Return (X, Y) of the center of cell containing provided text 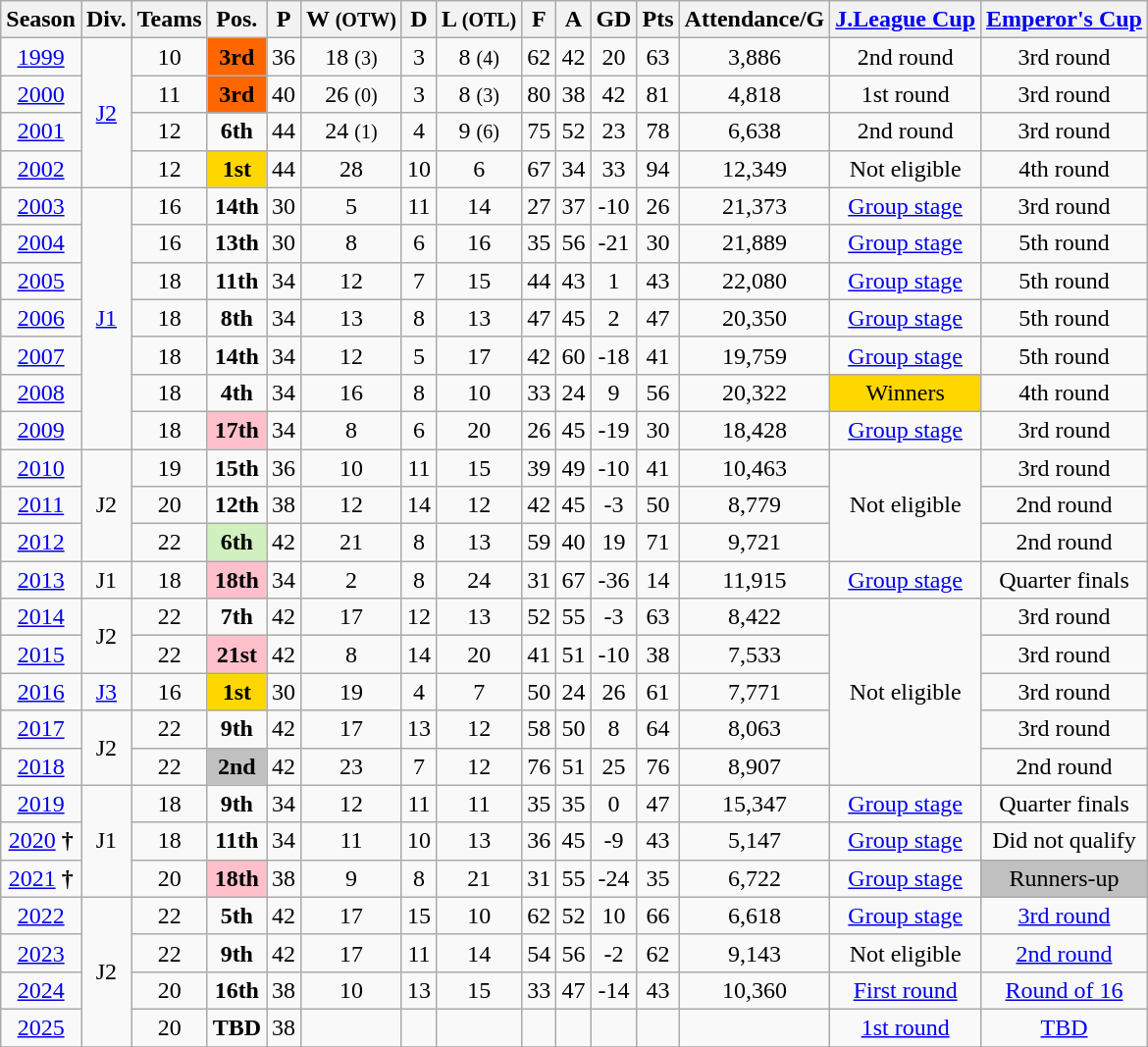
20,350 (755, 318)
2015 (41, 654)
Pts (657, 20)
2022 (41, 916)
2003 (41, 206)
8 (4) (479, 57)
8,422 (755, 617)
Winners (906, 393)
2023 (41, 953)
12,349 (755, 169)
2011 (41, 505)
26 (0) (351, 94)
2020 † (41, 841)
L (OTL) (479, 20)
D (418, 20)
2004 (41, 243)
6,722 (755, 878)
2017 (41, 729)
20,322 (755, 393)
2008 (41, 393)
13th (236, 243)
15th (236, 468)
-9 (614, 841)
59 (540, 543)
4,818 (755, 94)
2002 (41, 169)
37 (573, 206)
0 (614, 804)
5th (236, 916)
Did not qualify (1065, 841)
10,360 (755, 990)
11,915 (755, 580)
9 (6) (479, 131)
28 (351, 169)
21st (236, 654)
80 (540, 94)
2006 (41, 318)
1 (614, 281)
22,080 (755, 281)
-21 (614, 243)
A (573, 20)
-19 (614, 430)
J3 (106, 692)
7,771 (755, 692)
24 (1) (351, 131)
8,063 (755, 729)
27 (540, 206)
Season (41, 20)
8,907 (755, 766)
21,373 (755, 206)
8,779 (755, 505)
2012 (41, 543)
75 (540, 131)
GD (614, 20)
25 (614, 766)
W (OTW) (351, 20)
6,638 (755, 131)
2013 (41, 580)
8 (3) (479, 94)
7th (236, 617)
18,428 (755, 430)
8th (236, 318)
2005 (41, 281)
4th (236, 393)
3,886 (755, 57)
-14 (614, 990)
-18 (614, 355)
54 (540, 953)
49 (573, 468)
5,147 (755, 841)
66 (657, 916)
78 (657, 131)
2007 (41, 355)
71 (657, 543)
Runners-up (1065, 878)
2018 (41, 766)
10,463 (755, 468)
2024 (41, 990)
Round of 16 (1065, 990)
12th (236, 505)
F (540, 20)
2010 (41, 468)
9,721 (755, 543)
16th (236, 990)
2014 (41, 617)
19,759 (755, 355)
94 (657, 169)
-36 (614, 580)
Pos. (236, 20)
15,347 (755, 804)
9,143 (755, 953)
2000 (41, 94)
Attendance/G (755, 20)
Teams (169, 20)
Div. (106, 20)
64 (657, 729)
21,889 (755, 243)
2019 (41, 804)
P (285, 20)
2009 (41, 430)
2001 (41, 131)
61 (657, 692)
2021 † (41, 878)
7,533 (755, 654)
58 (540, 729)
6,618 (755, 916)
39 (540, 468)
2nd (236, 766)
81 (657, 94)
18 (3) (351, 57)
2025 (41, 1027)
-2 (614, 953)
1999 (41, 57)
Emperor's Cup (1065, 20)
First round (906, 990)
-24 (614, 878)
17th (236, 430)
J.League Cup (906, 20)
60 (573, 355)
2016 (41, 692)
